Find where the given text appears and provide that cell's center as (X, Y) coordinate. 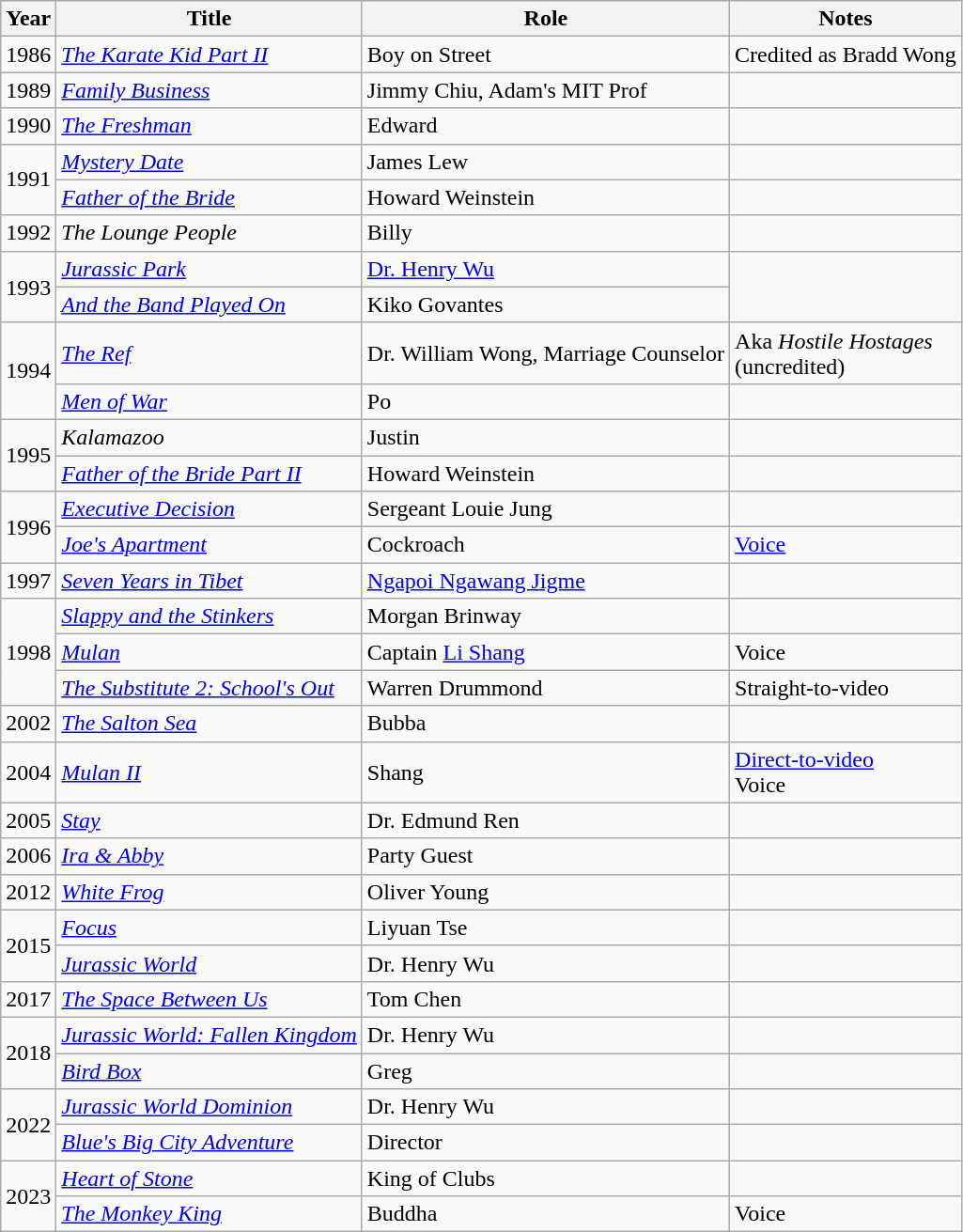
Father of the Bride (210, 197)
2022 (28, 1125)
Mulan (210, 652)
White Frog (210, 892)
Dr. Edmund Ren (545, 820)
Shang (545, 772)
1990 (28, 126)
Mystery Date (210, 162)
Jimmy Chiu, Adam's MIT Prof (545, 90)
Jurassic World Dominion (210, 1107)
Straight-to-video (846, 688)
1998 (28, 652)
Justin (545, 437)
1993 (28, 287)
Heart of Stone (210, 1178)
Father of the Bride Part II (210, 473)
Family Business (210, 90)
2012 (28, 892)
Party Guest (545, 856)
Boy on Street (545, 55)
2006 (28, 856)
The Lounge People (210, 233)
Jurassic Park (210, 269)
Joe's Apartment (210, 545)
Warren Drummond (545, 688)
The Monkey King (210, 1214)
Bird Box (210, 1070)
Oliver Young (545, 892)
Seven Years in Tibet (210, 581)
Ira & Abby (210, 856)
Role (545, 19)
2004 (28, 772)
Blue's Big City Adventure (210, 1143)
Edward (545, 126)
Dr. William Wong, Marriage Counselor (545, 353)
1994 (28, 370)
Executive Decision (210, 509)
2023 (28, 1196)
The Salton Sea (210, 724)
1997 (28, 581)
Morgan Brinway (545, 616)
Direct-to-videoVoice (846, 772)
1995 (28, 455)
Greg (545, 1070)
Notes (846, 19)
Tom Chen (545, 999)
The Ref (210, 353)
Po (545, 401)
Title (210, 19)
Director (545, 1143)
Mulan II (210, 772)
Billy (545, 233)
Kiko Govantes (545, 304)
2015 (28, 945)
Kalamazoo (210, 437)
Bubba (545, 724)
Men of War (210, 401)
Sergeant Louie Jung (545, 509)
1986 (28, 55)
1991 (28, 179)
And the Band Played On (210, 304)
2002 (28, 724)
The Freshman (210, 126)
The Space Between Us (210, 999)
Aka Hostile Hostages (uncredited) (846, 353)
James Lew (545, 162)
Jurassic World (210, 963)
The Karate Kid Part II (210, 55)
Liyuan Tse (545, 928)
2018 (28, 1053)
King of Clubs (545, 1178)
Captain Li Shang (545, 652)
Year (28, 19)
Buddha (545, 1214)
2005 (28, 820)
Cockroach (545, 545)
Jurassic World: Fallen Kingdom (210, 1035)
1992 (28, 233)
Stay (210, 820)
The Substitute 2: School's Out (210, 688)
Ngapoi Ngawang Jigme (545, 581)
Focus (210, 928)
1996 (28, 527)
Credited as Bradd Wong (846, 55)
Slappy and the Stinkers (210, 616)
1989 (28, 90)
2017 (28, 999)
